Locate the cell with the specified text and output its [X, Y] center coordinate. 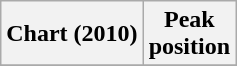
Peakposition [189, 34]
Chart (2010) [72, 34]
